Determine the (x, y) coordinate at the center of the cell enclosing the given text.  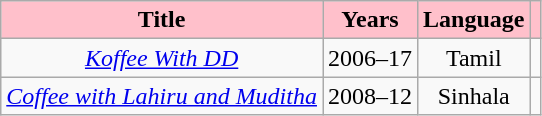
Coffee with Lahiru and Muditha (162, 96)
Language (474, 20)
2006–17 (370, 58)
Title (162, 20)
Sinhala (474, 96)
Years (370, 20)
Koffee With DD (162, 58)
Tamil (474, 58)
2008–12 (370, 96)
